Determine the (X, Y) coordinate at the center of the cell enclosing the given text.  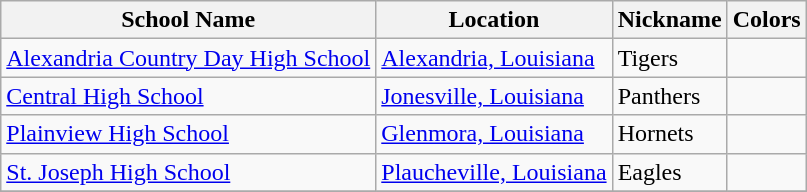
Jonesville, Louisiana (494, 96)
Plaucheville, Louisiana (494, 172)
Alexandria, Louisiana (494, 58)
Tigers (670, 58)
Hornets (670, 134)
Location (494, 20)
St. Joseph High School (188, 172)
Plainview High School (188, 134)
Eagles (670, 172)
Nickname (670, 20)
Alexandria Country Day High School (188, 58)
Glenmora, Louisiana (494, 134)
Central High School (188, 96)
Panthers (670, 96)
School Name (188, 20)
Colors (766, 20)
